Output the (x, y) coordinate of the center of the cell containing the given text.  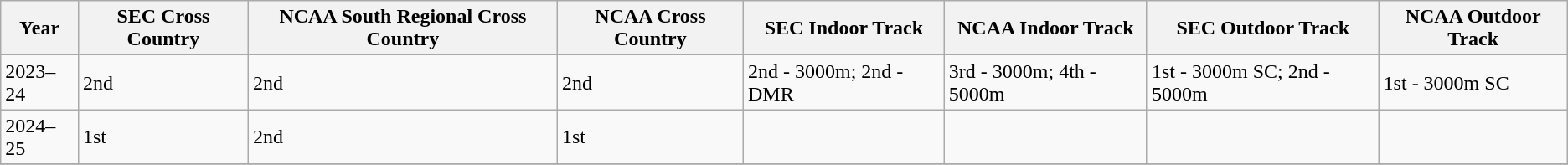
2024–25 (40, 137)
NCAA Cross Country (650, 28)
1st - 3000m SC; 2nd - 5000m (1263, 82)
2023–24 (40, 82)
1st - 3000m SC (1473, 82)
SEC Outdoor Track (1263, 28)
SEC Cross Country (162, 28)
2nd - 3000m; 2nd - DMR (843, 82)
NCAA Indoor Track (1045, 28)
Year (40, 28)
NCAA South Regional Cross Country (402, 28)
NCAA Outdoor Track (1473, 28)
SEC Indoor Track (843, 28)
3rd - 3000m; 4th - 5000m (1045, 82)
